Determine the (x, y) coordinate at the center of the cell enclosing the given text.  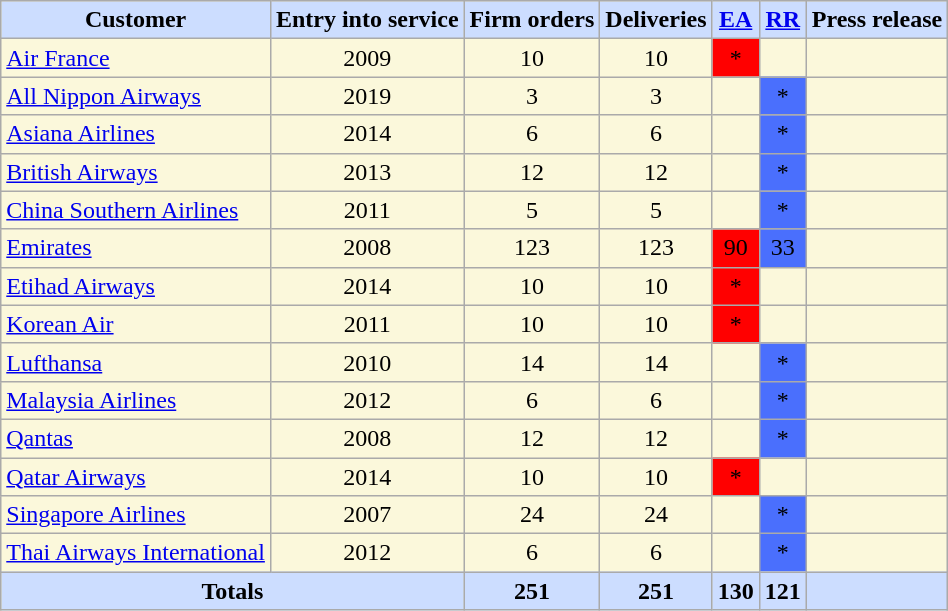
33 (782, 248)
130 (736, 591)
All Nippon Airways (136, 96)
Entry into service (367, 20)
Asiana Airlines (136, 134)
2007 (367, 515)
China Southern Airlines (136, 210)
Lufthansa (136, 362)
121 (782, 591)
Singapore Airlines (136, 515)
Air France (136, 58)
2010 (367, 362)
90 (736, 248)
Etihad Airways (136, 286)
Qantas (136, 438)
2019 (367, 96)
Totals (232, 591)
RR (782, 20)
EA (736, 20)
Emirates (136, 248)
Korean Air (136, 324)
Customer (136, 20)
Malaysia Airlines (136, 400)
2009 (367, 58)
Qatar Airways (136, 477)
2013 (367, 172)
British Airways (136, 172)
Press release (876, 20)
Deliveries (656, 20)
Thai Airways International (136, 553)
Firm orders (532, 20)
